Provide the (X, Y) coordinate of the cell's center where the given text is located.  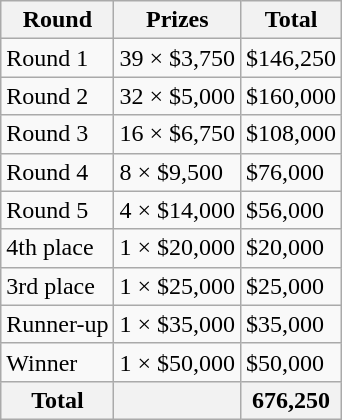
Runner-up (58, 324)
$108,000 (292, 134)
$50,000 (292, 362)
Round 1 (58, 58)
16 × $6,750 (178, 134)
Round 5 (58, 210)
Round 3 (58, 134)
676,250 (292, 400)
1 × $25,000 (178, 286)
$146,250 (292, 58)
$56,000 (292, 210)
$20,000 (292, 248)
$76,000 (292, 172)
3rd place (58, 286)
$25,000 (292, 286)
Prizes (178, 20)
1 × $50,000 (178, 362)
1 × $35,000 (178, 324)
32 × $5,000 (178, 96)
39 × $3,750 (178, 58)
8 × $9,500 (178, 172)
1 × $20,000 (178, 248)
$35,000 (292, 324)
4 × $14,000 (178, 210)
Round (58, 20)
Winner (58, 362)
4th place (58, 248)
Round 4 (58, 172)
$160,000 (292, 96)
Round 2 (58, 96)
